Search for the cell housing the specified text and yield its [X, Y] center coordinate. 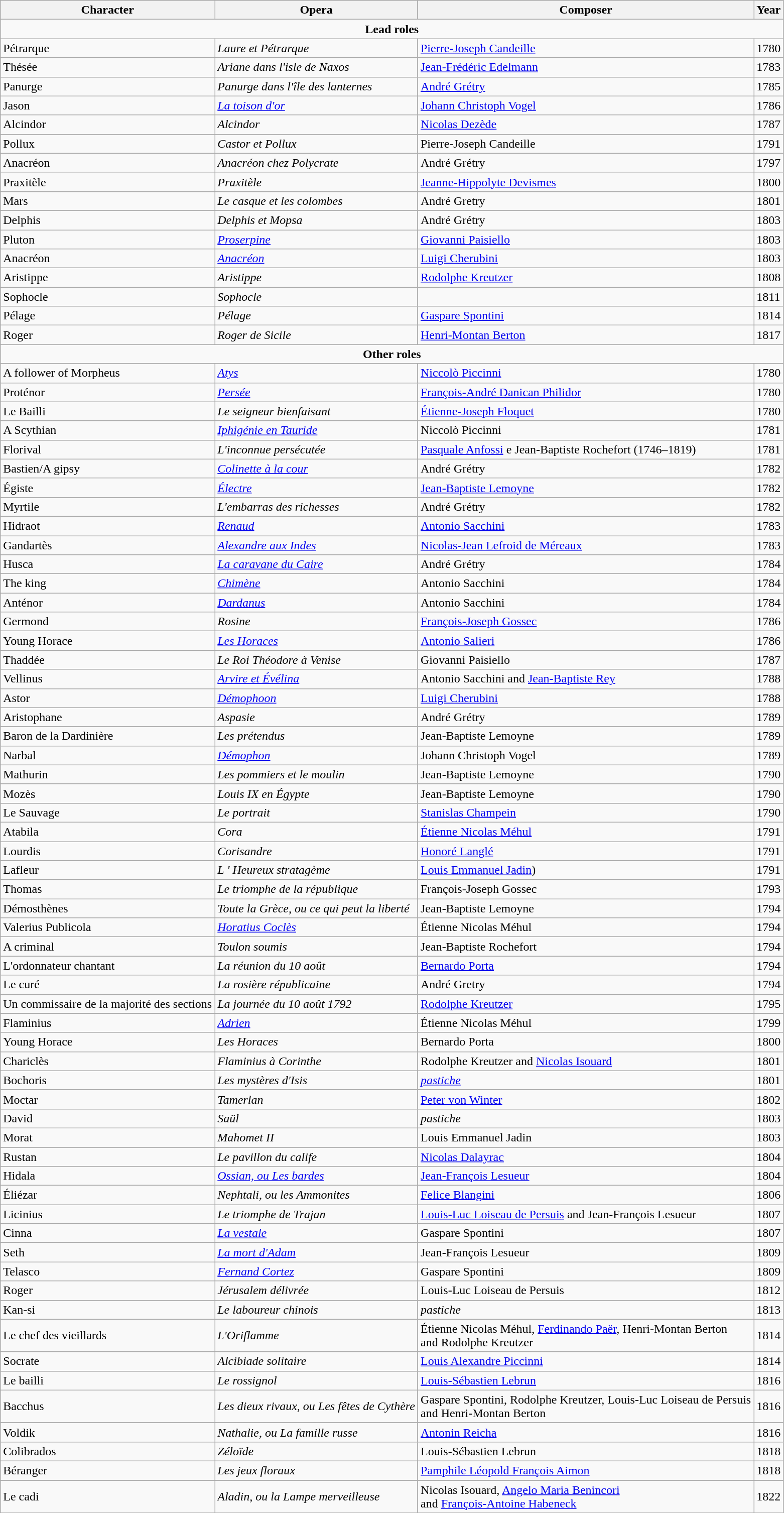
Panurge [107, 86]
A Scythian [107, 430]
La rosière républicaine [316, 985]
Pluton [107, 240]
Florival [107, 449]
Seth [107, 1252]
Baron de la Dardinière [107, 736]
Arvire et Évélina [316, 679]
Démophoon [316, 698]
Louis-Luc Loiseau de Persuis [585, 1291]
La vestale [316, 1233]
Saül [316, 1118]
Bochoris [107, 1080]
A follower of Morpheus [107, 373]
Felice Blangini [585, 1195]
1797 [769, 163]
Aspasie [316, 717]
Pollux [107, 144]
1795 [769, 1004]
1799 [769, 1023]
Rodolphe Kreutzer and Nicolas Isouard [585, 1061]
The king [107, 584]
L'embarras des richesses [316, 507]
Persée [316, 392]
Rosine [316, 622]
François-André Danican Philidor [585, 392]
L'ordonnateur chantant [107, 966]
Other roles [392, 354]
Renaud [316, 526]
Horatius Coclès [316, 927]
Égiste [107, 488]
Vellinus [107, 679]
David [107, 1118]
Morat [107, 1137]
Mathurin [107, 774]
Le Bailli [107, 411]
Le bailli [107, 1380]
Socrate [107, 1361]
Aristophane [107, 717]
La mort d'Adam [316, 1252]
Rustan [107, 1156]
Mars [107, 201]
Jean-Baptiste Rochefort [585, 947]
Le seigneur bienfaisant [316, 411]
Étienne-Joseph Floquet [585, 411]
Nicolas Isouard, Angelo Maria Benincoriand François-Antoine Habeneck [585, 1496]
Le curé [107, 985]
Iphigénie en Tauride [316, 430]
Antonio Sacchini and Jean-Baptiste Rey [585, 679]
Cora [316, 832]
Proténor [107, 392]
Corisandre [316, 851]
1811 [769, 297]
Éliézar [107, 1195]
Pétrarque [107, 48]
Aladin, ou la Lampe merveilleuse [316, 1496]
Adrien [316, 1023]
Delphis et Mopsa [316, 220]
1793 [769, 889]
Ossian, ou Les bardes [316, 1176]
Germond [107, 622]
Les pommiers et le moulin [316, 774]
Louis Emmanuel Jadin) [585, 870]
Nephtali, ou les Ammonites [316, 1195]
Jean-Frédéric Edelmann [585, 67]
Les mystères d'Isis [316, 1080]
Character [107, 10]
Antonin Reicha [585, 1432]
La toison d'or [316, 105]
Colinette à la cour [316, 469]
Henri-Montan Berton [585, 335]
Lafleur [107, 870]
Pamphile Léopold François Aimon [585, 1470]
Honoré Langlé [585, 851]
Panurge dans l'île des lanternes [316, 86]
L'inconnue persécutée [316, 449]
1806 [769, 1195]
Licinius [107, 1214]
Colibrados [107, 1451]
Laure et Pétrarque [316, 48]
Moctar [107, 1099]
Roger de Sicile [316, 335]
Dardanus [316, 603]
Les jeux floraux [316, 1470]
Valerius Publicola [107, 927]
Mahomet II [316, 1137]
Husca [107, 564]
Telasco [107, 1271]
Louis-Luc Loiseau de Persuis and Jean-François Lesueur [585, 1214]
Bacchus [107, 1406]
Ariane dans l'isle de Naxos [316, 67]
Bastien/A gipsy [107, 469]
Mozès [107, 793]
Louis Emmanuel Jadin [585, 1137]
Kan-si [107, 1310]
Louis Alexandre Piccinni [585, 1361]
La caravane du Caire [316, 564]
Composer [585, 10]
Antonio Salieri [585, 641]
1817 [769, 335]
Les prétendus [316, 736]
Étienne Nicolas Méhul, Ferdinando Paër, Henri-Montan Berton and Rodolphe Kreutzer [585, 1336]
1802 [769, 1099]
La réunion du 10 août [316, 966]
Pasquale Anfossi e Jean-Baptiste Rochefort (1746–1819) [585, 449]
Chimène [316, 584]
Le Sauvage [107, 812]
Chariclès [107, 1061]
Le cadi [107, 1496]
1812 [769, 1291]
Castor et Pollux [316, 144]
Thomas [107, 889]
Gandartès [107, 545]
Démosthènes [107, 908]
Alcibiade solitaire [316, 1361]
Toute la Grèce, ou ce qui peut la liberté [316, 908]
Nathalie, ou La famille russe [316, 1432]
Le triomphe de la république [316, 889]
1813 [769, 1310]
A criminal [107, 947]
Flaminius [107, 1023]
Le triomphe de Trajan [316, 1214]
Nicolas Dalayrac [585, 1156]
Nicolas Dezède [585, 125]
1822 [769, 1496]
Hidraot [107, 526]
Un commissaire de la majorité des sections [107, 1004]
Astor [107, 698]
Anacréon chez Polycrate [316, 163]
Le chef des vieillards [107, 1336]
Toulon soumis [316, 947]
Jeanne-Hippolyte Devismes [585, 182]
Louis IX en Égypte [316, 793]
1785 [769, 86]
Lourdis [107, 851]
Myrtile [107, 507]
Béranger [107, 1470]
Thésée [107, 67]
L ' Heureux stratagème [316, 870]
Jérusalem délivrée [316, 1291]
Delphis [107, 220]
Jason [107, 105]
Atabila [107, 832]
Les dieux rivaux, ou Les fêtes de Cythère [316, 1406]
Électre [316, 488]
Fernand Cortez [316, 1271]
Thaddée [107, 660]
Le pavillon du calife [316, 1156]
Year [769, 10]
Le Roi Théodore à Venise [316, 660]
Hidala [107, 1176]
Nicolas-Jean Lefroid de Méreaux [585, 545]
Le portrait [316, 812]
Narbal [107, 755]
Peter von Winter [585, 1099]
Opera [316, 10]
Alexandre aux Indes [316, 545]
1808 [769, 278]
Gaspare Spontini, Rodolphe Kreutzer, Louis-Luc Loiseau de Persuisand Henri-Montan Berton [585, 1406]
Le casque et les colombes [316, 201]
Tamerlan [316, 1099]
Zéloïde [316, 1451]
La journée du 10 août 1792 [316, 1004]
Atys [316, 373]
L'Oriflamme [316, 1336]
Cinna [107, 1233]
Proserpine [316, 240]
Lead roles [392, 29]
Le laboureur chinois [316, 1310]
Flaminius à Corinthe [316, 1061]
Voldik [107, 1432]
Le rossignol [316, 1380]
Stanislas Champein [585, 812]
Anténor [107, 603]
Démophon [316, 755]
